Search for the cell housing the specified text and yield its [x, y] center coordinate. 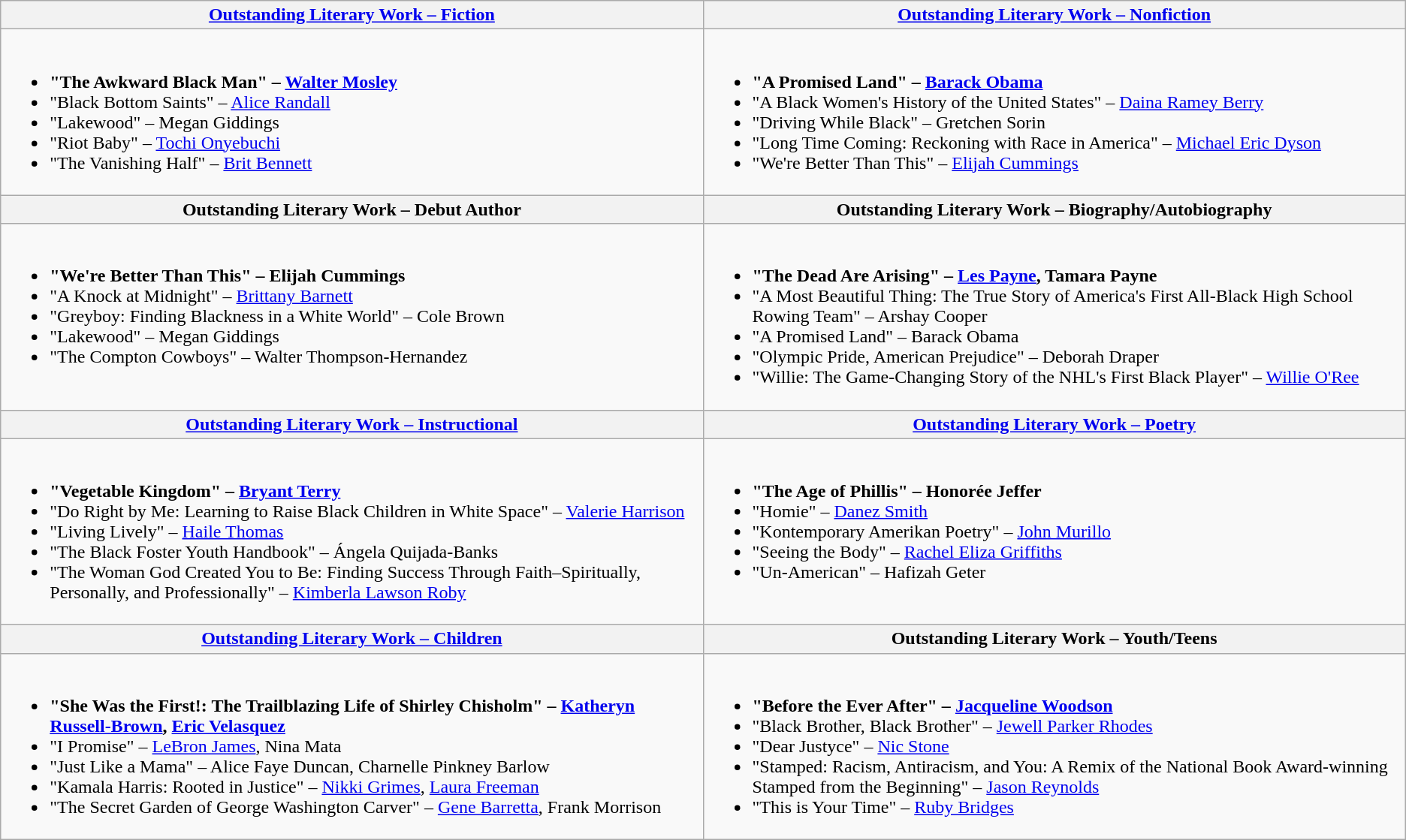
Outstanding Literary Work – Instructional [351, 424]
Outstanding Literary Work – Fiction [351, 15]
Outstanding Literary Work – Poetry [1054, 424]
Outstanding Literary Work – Debut Author [351, 209]
Outstanding Literary Work – Children [351, 639]
Outstanding Literary Work – Youth/Teens [1054, 639]
Outstanding Literary Work – Biography/Autobiography [1054, 209]
Outstanding Literary Work – Nonfiction [1054, 15]
